Scan for the cell matching the given text and deliver its [x, y] coordinate at center. 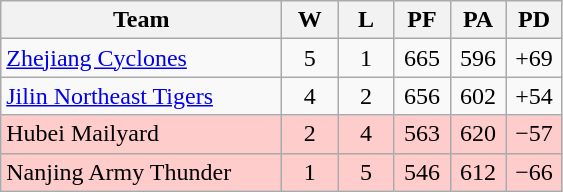
563 [422, 134]
W [310, 20]
Nanjing Army Thunder [142, 172]
596 [478, 58]
546 [422, 172]
665 [422, 58]
620 [478, 134]
PD [534, 20]
PF [422, 20]
602 [478, 96]
L [366, 20]
PA [478, 20]
Zhejiang Cyclones [142, 58]
−66 [534, 172]
−57 [534, 134]
Jilin Northeast Tigers [142, 96]
612 [478, 172]
656 [422, 96]
Hubei Mailyard [142, 134]
+54 [534, 96]
Team [142, 20]
+69 [534, 58]
